Pinpoint the cell where the given text exists, returning its [X, Y] midpoint coordinate. 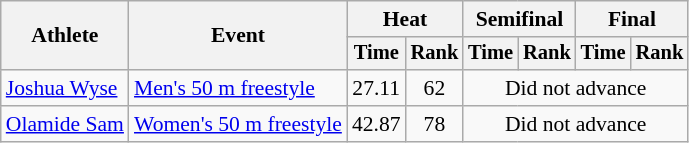
78 [435, 124]
27.11 [376, 88]
Semifinal [519, 19]
Event [238, 36]
Final [632, 19]
42.87 [376, 124]
Heat [405, 19]
Men's 50 m freestyle [238, 88]
Joshua Wyse [65, 88]
Women's 50 m freestyle [238, 124]
Athlete [65, 36]
Olamide Sam [65, 124]
62 [435, 88]
